Extract the [X, Y] coordinate from the center of the cell holding the provided text.  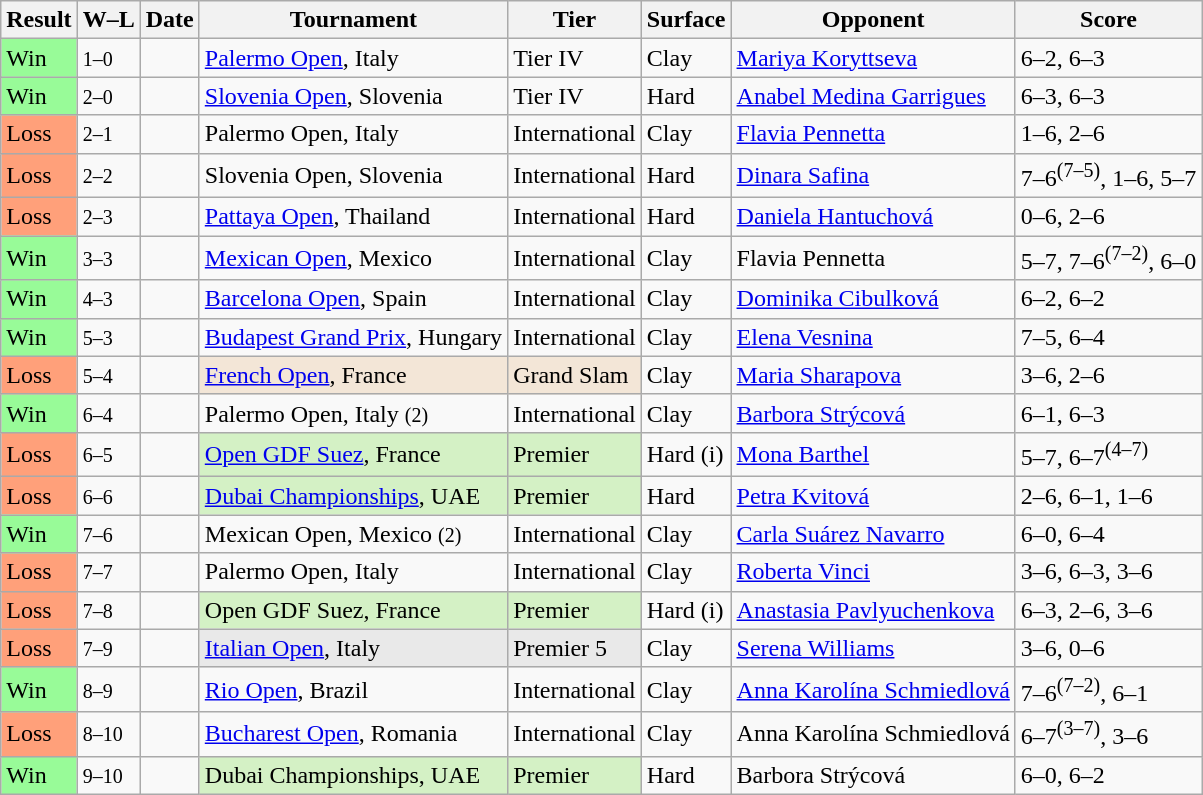
French Open, France [353, 375]
4–3 [108, 299]
6–7(3–7), 3–6 [1108, 734]
Petra Kvitová [873, 496]
2–2 [108, 176]
8–10 [108, 734]
7–8 [108, 610]
Mariya Koryttseva [873, 58]
Score [1108, 20]
Bucharest Open, Romania [353, 734]
Mexican Open, Mexico (2) [353, 534]
Pattaya Open, Thailand [353, 217]
8–9 [108, 690]
6–0, 6–2 [1108, 775]
6–0, 6–4 [1108, 534]
6–3, 2–6, 3–6 [1108, 610]
Barcelona Open, Spain [353, 299]
Premier 5 [575, 648]
5–7, 6–7(4–7) [1108, 454]
Palermo Open, Italy (2) [353, 413]
Roberta Vinci [873, 572]
3–6, 6–3, 3–6 [1108, 572]
6–1, 6–3 [1108, 413]
5–4 [108, 375]
Serena Williams [873, 648]
Result [39, 20]
Mexican Open, Mexico [353, 258]
7–5, 6–4 [1108, 337]
Dinara Safina [873, 176]
5–3 [108, 337]
Daniela Hantuchová [873, 217]
Tournament [353, 20]
W–L [108, 20]
6–2, 6–2 [1108, 299]
2–1 [108, 134]
7–7 [108, 572]
Italian Open, Italy [353, 648]
1–0 [108, 58]
3–3 [108, 258]
6–5 [108, 454]
Anastasia Pavlyuchenkova [873, 610]
Anabel Medina Garrigues [873, 96]
Budapest Grand Prix, Hungary [353, 337]
3–6, 0–6 [1108, 648]
Maria Sharapova [873, 375]
0–6, 2–6 [1108, 217]
Carla Suárez Navarro [873, 534]
7–6 [108, 534]
Surface [686, 20]
Date [170, 20]
5–7, 7–6(7–2), 6–0 [1108, 258]
1–6, 2–6 [1108, 134]
2–0 [108, 96]
Mona Barthel [873, 454]
2–6, 6–1, 1–6 [1108, 496]
Opponent [873, 20]
Dominika Cibulková [873, 299]
Tier [575, 20]
2–3 [108, 217]
Elena Vesnina [873, 337]
9–10 [108, 775]
6–4 [108, 413]
Grand Slam [575, 375]
6–3, 6–3 [1108, 96]
6–6 [108, 496]
3–6, 2–6 [1108, 375]
Rio Open, Brazil [353, 690]
7–6(7–2), 6–1 [1108, 690]
6–2, 6–3 [1108, 58]
7–6(7–5), 1–6, 5–7 [1108, 176]
7–9 [108, 648]
